Return (x, y) of the center of cell containing provided text 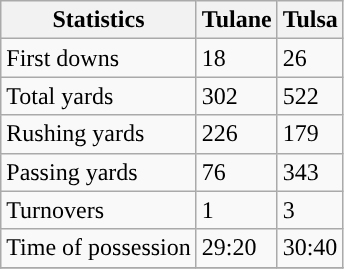
179 (310, 134)
30:40 (310, 248)
Turnovers (99, 210)
Tulsa (310, 20)
343 (310, 172)
Tulane (236, 20)
76 (236, 172)
Total yards (99, 96)
3 (310, 210)
18 (236, 58)
First downs (99, 58)
Statistics (99, 20)
Time of possession (99, 248)
522 (310, 96)
302 (236, 96)
Rushing yards (99, 134)
1 (236, 210)
226 (236, 134)
Passing yards (99, 172)
26 (310, 58)
29:20 (236, 248)
